Identify which cell holds the provided text, then report its [x, y] central coordinate. 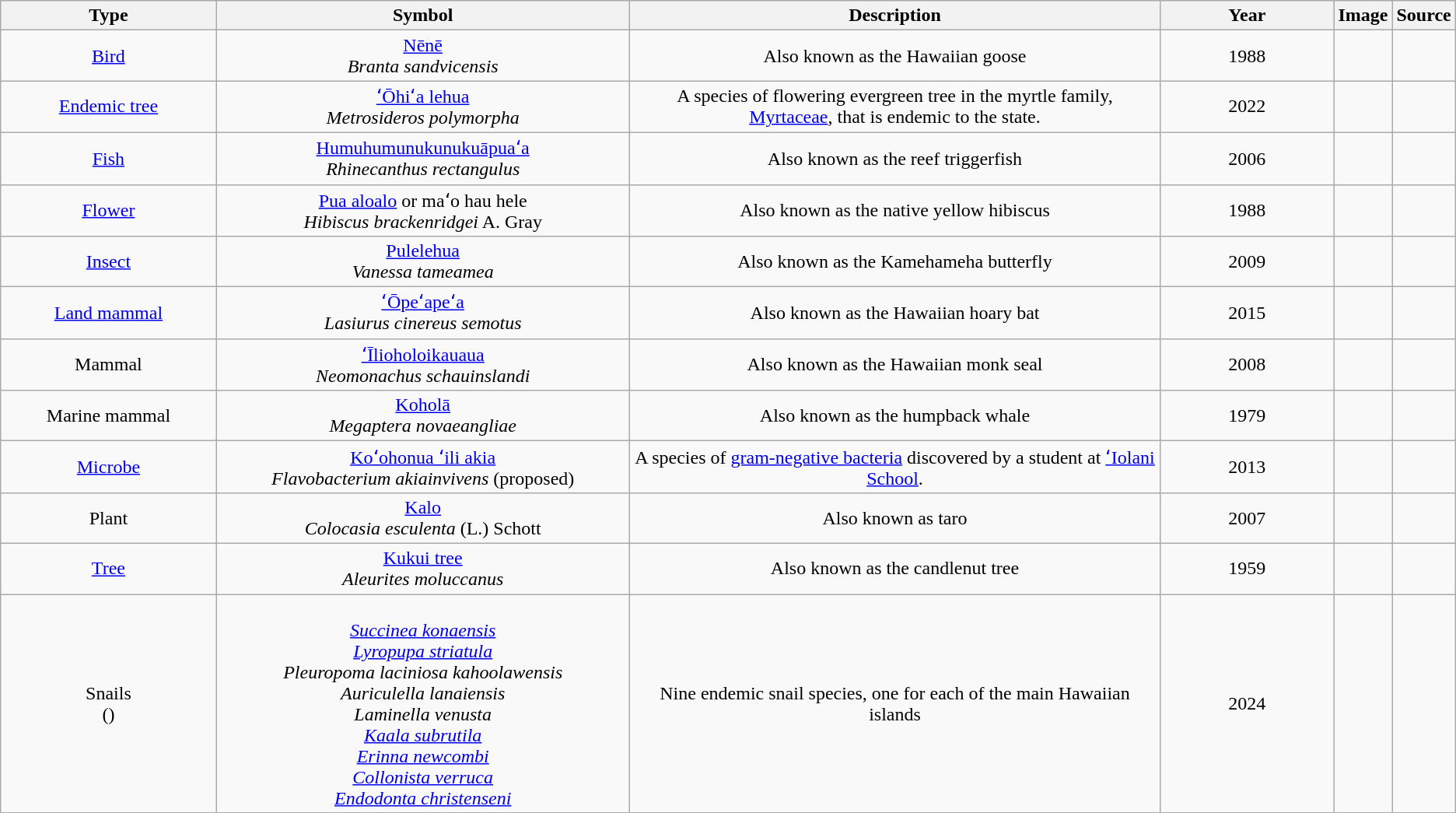
Also known as the Hawaiian goose [894, 56]
1959 [1248, 568]
Fish [109, 159]
Microbe [109, 467]
A species of flowering evergreen tree in the myrtle family, Myrtaceae, that is endemic to the state. [894, 107]
Endemic tree [109, 107]
Also known as the Hawaiian monk seal [894, 364]
Also known as the Hawaiian hoary bat [894, 313]
KaloColocasia esculenta (L.) Schott [423, 518]
Also known as the humpback whale [894, 415]
ʻŌhiʻa lehuaMetrosideros polymorpha [423, 107]
KoholāMegaptera novaeangliae [423, 415]
Also known as the native yellow hibiscus [894, 210]
Marine mammal [109, 415]
Source [1423, 16]
2015 [1248, 313]
Symbol [423, 16]
NēnēBranta sandvicensis [423, 56]
HumuhumunukunukuāpuaʻaRhinecanthus rectangulus [423, 159]
Year [1248, 16]
2009 [1248, 261]
Plant [109, 518]
Bird [109, 56]
2022 [1248, 107]
Insect [109, 261]
ʻĪlioholoikauauaNeomonachus schauinslandi [423, 364]
A species of gram-negative bacteria discovered by a student at ʻIolani School. [894, 467]
2006 [1248, 159]
Image [1363, 16]
2013 [1248, 467]
Also known as the candlenut tree [894, 568]
Description [894, 16]
2008 [1248, 364]
Tree [109, 568]
Also known as the reef triggerfish [894, 159]
Nine endemic snail species, one for each of the main Hawaiian islands [894, 703]
ʻŌpeʻapeʻaLasiurus cinereus semotus [423, 313]
Kukui treeAleurites moluccanus [423, 568]
Mammal [109, 364]
Pua aloalo or maʻo hau heleHibiscus brackenridgei A. Gray [423, 210]
1979 [1248, 415]
2007 [1248, 518]
2024 [1248, 703]
Land mammal [109, 313]
Flower [109, 210]
Koʻohonua ʻili akiaFlavobacterium akiainvivens (proposed) [423, 467]
PulelehuaVanessa tameamea [423, 261]
Also known as the Kamehameha butterfly [894, 261]
Also known as taro [894, 518]
Type [109, 16]
Snails () [109, 703]
